Output the [X, Y] coordinate of the center of the cell containing the given text.  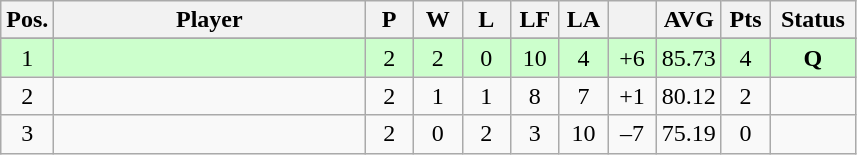
W [438, 20]
8 [536, 96]
85.73 [688, 58]
+6 [632, 58]
AVG [688, 20]
–7 [632, 134]
+1 [632, 96]
75.19 [688, 134]
Status [813, 20]
L [486, 20]
7 [584, 96]
P [390, 20]
Q [813, 58]
Pts [746, 20]
LF [536, 20]
Player [210, 20]
LA [584, 20]
Pos. [28, 20]
80.12 [688, 96]
